Find where the given text appears and provide that cell's center as (X, Y) coordinate. 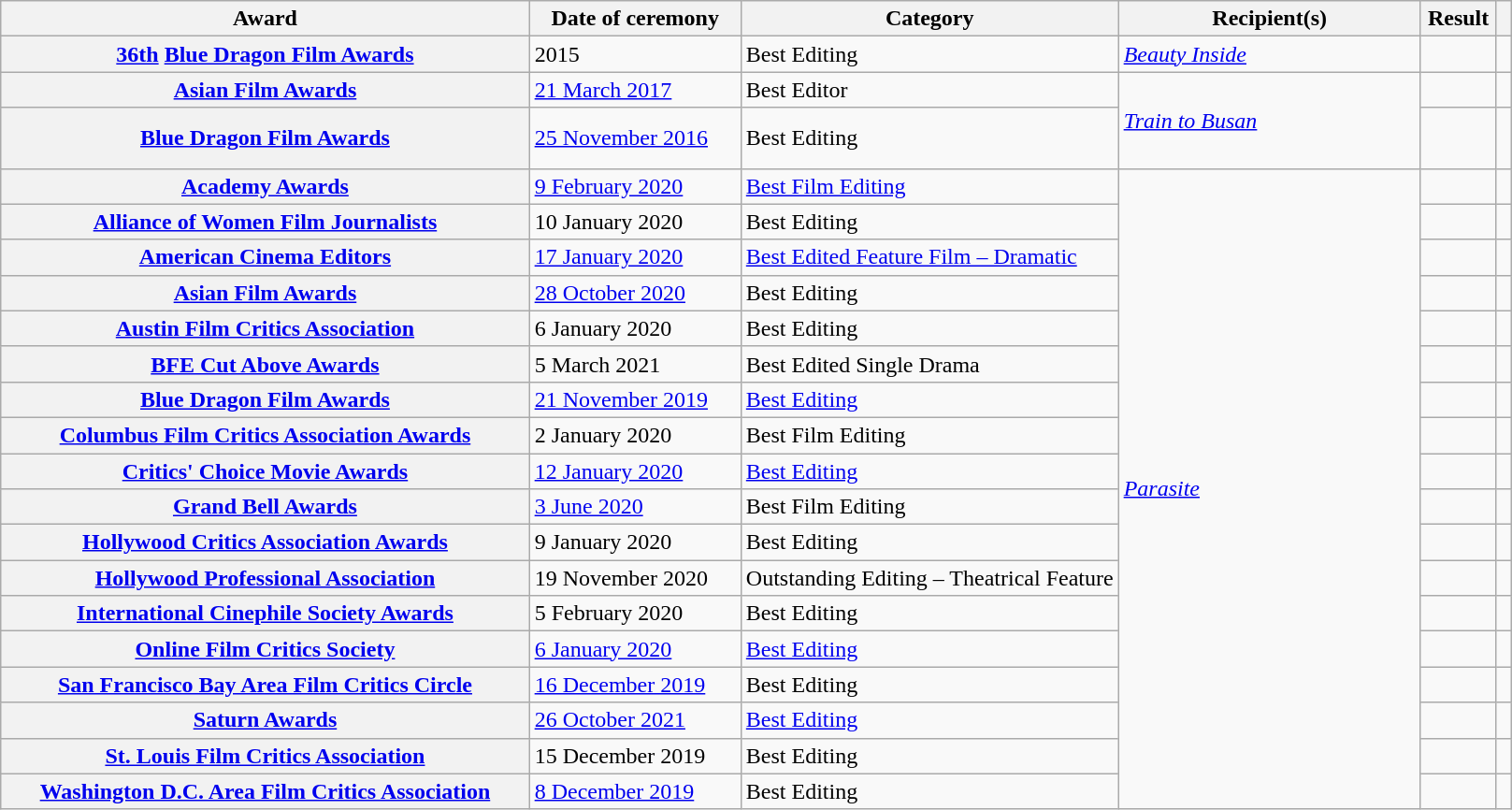
Best Edited Feature Film – Dramatic (929, 257)
San Francisco Bay Area Film Critics Circle (266, 685)
Date of ceremony (635, 19)
28 October 2020 (635, 293)
12 January 2020 (635, 470)
St. Louis Film Critics Association (266, 756)
Austin Film Critics Association (266, 328)
Alliance of Women Film Journalists (266, 222)
5 February 2020 (635, 614)
2 January 2020 (635, 435)
16 December 2019 (635, 685)
Columbus Film Critics Association Awards (266, 435)
Best Edited Single Drama (929, 364)
15 December 2019 (635, 756)
Hollywood Professional Association (266, 578)
Washington D.C. Area Film Critics Association (266, 791)
International Cinephile Society Awards (266, 614)
9 February 2020 (635, 186)
19 November 2020 (635, 578)
Result (1459, 19)
9 January 2020 (635, 542)
Parasite (1270, 488)
Grand Bell Awards (266, 507)
Academy Awards (266, 186)
Beauty Inside (1270, 54)
Category (929, 19)
25 November 2016 (635, 138)
2015 (635, 54)
American Cinema Editors (266, 257)
Outstanding Editing – Theatrical Feature (929, 578)
5 March 2021 (635, 364)
10 January 2020 (635, 222)
BFE Cut Above Awards (266, 364)
36th Blue Dragon Film Awards (266, 54)
Recipient(s) (1270, 19)
Award (266, 19)
Saturn Awards (266, 720)
21 November 2019 (635, 399)
Best Editor (929, 90)
Hollywood Critics Association Awards (266, 542)
26 October 2021 (635, 720)
Critics' Choice Movie Awards (266, 470)
3 June 2020 (635, 507)
Online Film Critics Society (266, 649)
8 December 2019 (635, 791)
Train to Busan (1270, 120)
21 March 2017 (635, 90)
17 January 2020 (635, 257)
